Locate the cell with the specified text and output its [x, y] center coordinate. 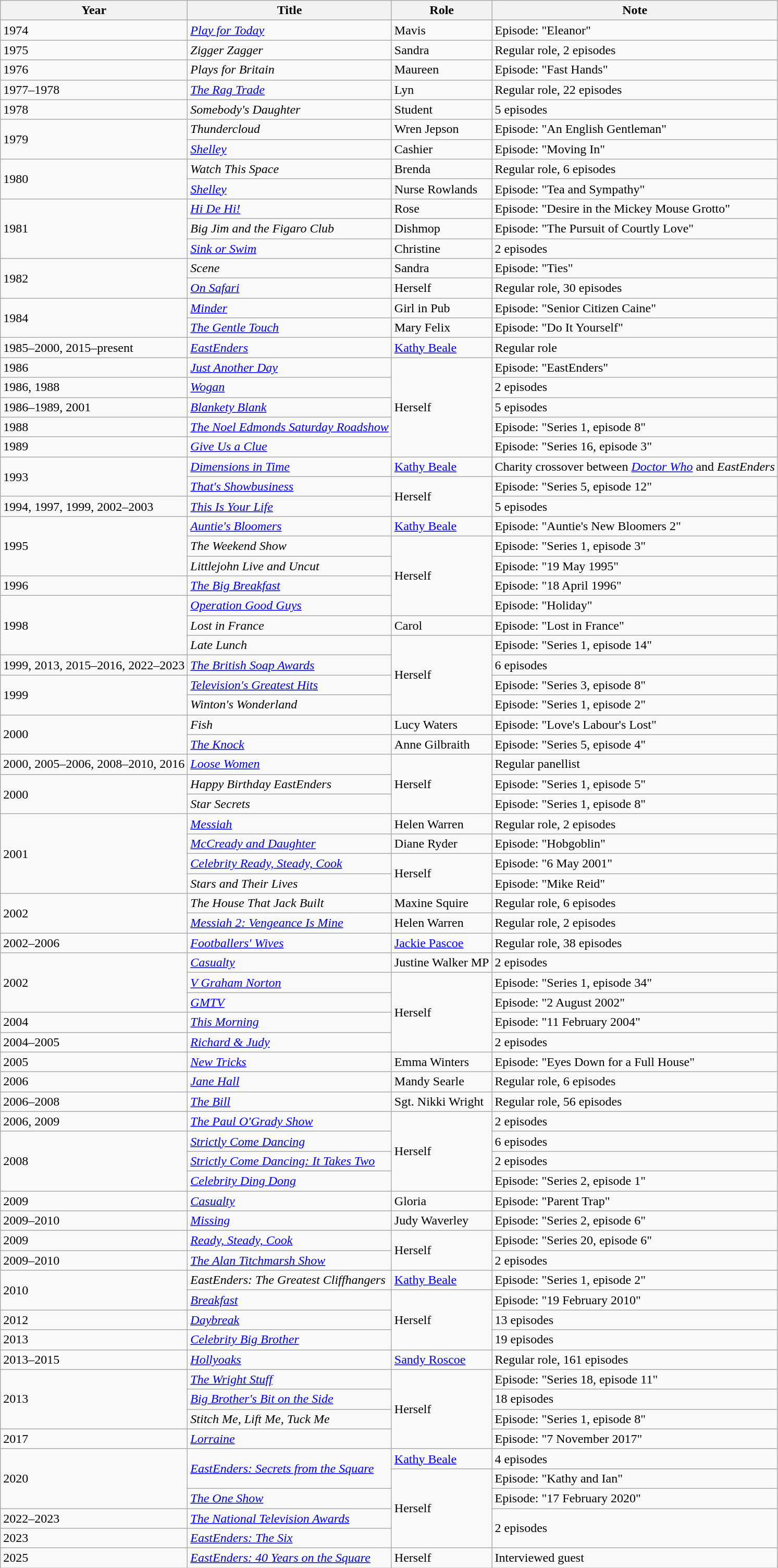
Happy Birthday EastEnders [290, 784]
Hollyoaks [290, 1359]
Episode: "Series 1, episode 34" [635, 983]
Somebody's Daughter [290, 109]
The Weekend Show [290, 546]
2013–2015 [94, 1359]
EastEnders: The Six [290, 1538]
Episode: "Desire in the Mickey Mouse Grotto" [635, 209]
Strictly Come Dancing: It Takes Two [290, 1161]
Lost in France [290, 626]
18 episodes [635, 1399]
Jane Hall [290, 1082]
EastEnders: 40 Years on the Square [290, 1558]
V Graham Norton [290, 983]
Littlejohn Live and Uncut [290, 566]
The Bill [290, 1101]
Episode: "Series 1, episode 14" [635, 645]
Celebrity Big Brother [290, 1340]
2010 [94, 1290]
Lucy Waters [442, 725]
2006, 2009 [94, 1121]
Daybreak [290, 1320]
2006–2008 [94, 1101]
2008 [94, 1161]
2006 [94, 1082]
Episode: "11 February 2004" [635, 1022]
That's Showbusiness [290, 486]
Mary Felix [442, 328]
The Paul O'Grady Show [290, 1121]
1993 [94, 476]
Episode: "2 August 2002" [635, 1002]
Episode: "Series 5, episode 12" [635, 486]
Episode: "Series 2, episode 1" [635, 1181]
The Noel Edmonds Saturday Roadshow [290, 427]
Episode: "Lost in France" [635, 626]
Episode: "Ties" [635, 268]
2012 [94, 1320]
2020 [94, 1478]
19 episodes [635, 1340]
2004 [94, 1022]
1986 [94, 367]
Episode: "19 May 1995" [635, 566]
Cashier [442, 149]
Star Secrets [290, 804]
Celebrity Ding Dong [290, 1181]
1986–1989, 2001 [94, 407]
2025 [94, 1558]
Wren Jepson [442, 129]
Student [442, 109]
Stitch Me, Lift Me, Tuck Me [290, 1419]
Episode: "Parent Trap" [635, 1200]
This Is Your Life [290, 506]
The Gentle Touch [290, 328]
Watch This Space [290, 169]
Episode: "Series 18, episode 11" [635, 1379]
1978 [94, 109]
Regular panellist [635, 764]
Regular role [635, 348]
Episode: "Do It Yourself" [635, 328]
New Tricks [290, 1062]
1984 [94, 318]
Lyn [442, 90]
Interviewed guest [635, 1558]
Operation Good Guys [290, 606]
Just Another Day [290, 367]
Episode: "6 May 2001" [635, 863]
Stars and Their Lives [290, 884]
Lorraine [290, 1439]
Regular role, 22 episodes [635, 90]
Television's Greatest Hits [290, 685]
Episode: "Kathy and Ian" [635, 1478]
1998 [94, 626]
The Wright Stuff [290, 1379]
Diane Ryder [442, 843]
The Big Breakfast [290, 586]
Episode: "EastEnders" [635, 367]
Big Brother's Bit on the Side [290, 1399]
Regular role, 38 episodes [635, 943]
Nurse Rowlands [442, 189]
Late Lunch [290, 645]
Episode: "17 February 2020" [635, 1498]
Episode: "19 February 2010" [635, 1300]
Strictly Come Dancing [290, 1141]
1996 [94, 586]
Emma Winters [442, 1062]
Dimensions in Time [290, 467]
Judy Waverley [442, 1221]
The Rag Trade [290, 90]
Wogan [290, 387]
Episode: "Hobgoblin" [635, 843]
1974 [94, 30]
Thundercloud [290, 129]
Blankety Blank [290, 407]
1995 [94, 546]
1975 [94, 50]
Episode: "Tea and Sympathy" [635, 189]
Episode: "An English Gentleman" [635, 129]
2002–2006 [94, 943]
Charity crossover between Doctor Who and EastEnders [635, 467]
1994, 1997, 1999, 2002–2003 [94, 506]
McCready and Daughter [290, 843]
1979 [94, 139]
Winton's Wonderland [290, 705]
Ready, Steady, Cook [290, 1241]
Episode: "Eyes Down for a Full House" [635, 1062]
Sgt. Nikki Wright [442, 1101]
4 episodes [635, 1459]
2000, 2005–2006, 2008–2010, 2016 [94, 764]
Anne Gilbraith [442, 744]
Episode: "Love's Labour's Lost" [635, 725]
2022–2023 [94, 1518]
1976 [94, 70]
Play for Today [290, 30]
Episode: "Series 1, episode 5" [635, 784]
Messiah 2: Vengeance Is Mine [290, 923]
Episode: "The Pursuit of Courtly Love" [635, 228]
1982 [94, 278]
Sandy Roscoe [442, 1359]
The National Television Awards [290, 1518]
Minder [290, 308]
Episode: "Series 2, episode 6" [635, 1221]
Loose Women [290, 764]
1980 [94, 179]
1999, 2013, 2015–2016, 2022–2023 [94, 665]
Episode: "Eleanor" [635, 30]
Fish [290, 725]
Episode: "18 April 1996" [635, 586]
Brenda [442, 169]
Episode: "Series 16, episode 3" [635, 447]
Episode: "Series 1, episode 3" [635, 546]
Regular role, 30 episodes [635, 288]
Episode: "Series 3, episode 8" [635, 685]
The House That Jack Built [290, 903]
The British Soap Awards [290, 665]
Title [290, 10]
GMTV [290, 1002]
EastEnders [290, 348]
Justine Walker MP [442, 963]
On Safari [290, 288]
Regular role, 161 episodes [635, 1359]
Note [635, 10]
Maxine Squire [442, 903]
2023 [94, 1538]
Maureen [442, 70]
2004–2005 [94, 1042]
Year [94, 10]
Christine [442, 249]
Zigger Zagger [290, 50]
Girl in Pub [442, 308]
EastEnders: The Greatest Cliffhangers [290, 1280]
Jackie Pascoe [442, 943]
13 episodes [635, 1320]
Episode: "Holiday" [635, 606]
Episode: "Series 5, episode 4" [635, 744]
Auntie's Bloomers [290, 526]
Regular role, 56 episodes [635, 1101]
The One Show [290, 1498]
Episode: "Auntie's New Bloomers 2" [635, 526]
This Morning [290, 1022]
2017 [94, 1439]
EastEnders: Secrets from the Square [290, 1468]
Celebrity Ready, Steady, Cook [290, 863]
The Alan Titchmarsh Show [290, 1260]
The Knock [290, 744]
1999 [94, 695]
Episode: "Mike Reid" [635, 884]
Breakfast [290, 1300]
Footballers' Wives [290, 943]
Role [442, 10]
Episode: "Series 20, episode 6" [635, 1241]
1985–2000, 2015–present [94, 348]
Big Jim and the Figaro Club [290, 228]
2001 [94, 853]
Hi De Hi! [290, 209]
Give Us a Clue [290, 447]
1988 [94, 427]
Missing [290, 1221]
Gloria [442, 1200]
1981 [94, 228]
2005 [94, 1062]
Plays for Britain [290, 70]
Episode: "Fast Hands" [635, 70]
Mavis [442, 30]
1986, 1988 [94, 387]
1989 [94, 447]
Carol [442, 626]
Mandy Searle [442, 1082]
Sink or Swim [290, 249]
Episode: "Senior Citizen Caine" [635, 308]
Dishmop [442, 228]
Scene [290, 268]
1977–1978 [94, 90]
Rose [442, 209]
Episode: "7 November 2017" [635, 1439]
Episode: "Moving In" [635, 149]
Messiah [290, 824]
Richard & Judy [290, 1042]
